Identify which cell holds the provided text, then report its (X, Y) central coordinate. 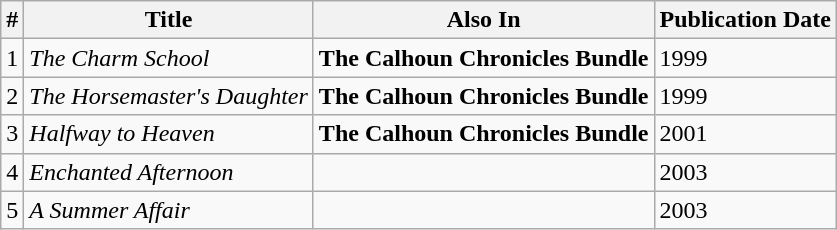
Enchanted Afternoon (169, 172)
The Charm School (169, 58)
2 (12, 96)
Title (169, 20)
3 (12, 134)
2001 (745, 134)
5 (12, 210)
The Horsemaster's Daughter (169, 96)
Also In (484, 20)
# (12, 20)
4 (12, 172)
Halfway to Heaven (169, 134)
Publication Date (745, 20)
A Summer Affair (169, 210)
1 (12, 58)
